Determine the [x, y] coordinate at the center of the cell enclosing the given text.  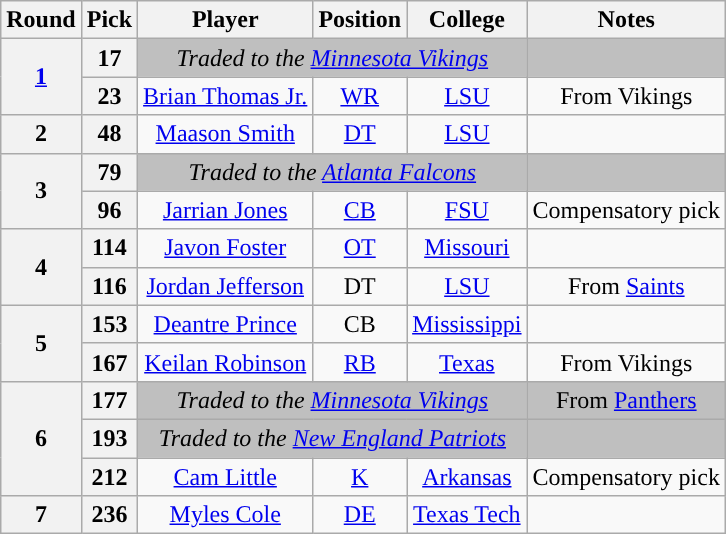
Arkansas [467, 477]
5 [41, 343]
DE [360, 515]
23 [109, 96]
OT [360, 248]
Texas Tech [467, 515]
Traded to the New England Patriots [332, 438]
Javon Foster [226, 248]
212 [109, 477]
From Panthers [626, 400]
WR [360, 96]
FSU [467, 210]
3 [41, 191]
96 [109, 210]
4 [41, 267]
153 [109, 324]
Cam Little [226, 477]
79 [109, 172]
Mississippi [467, 324]
114 [109, 248]
48 [109, 134]
7 [41, 515]
Round [41, 20]
Deantre Prince [226, 324]
167 [109, 362]
K [360, 477]
Maason Smith [226, 134]
Notes [626, 20]
116 [109, 286]
236 [109, 515]
From Saints [626, 286]
Myles Cole [226, 515]
Pick [109, 20]
Position [360, 20]
17 [109, 58]
Missouri [467, 248]
Player [226, 20]
177 [109, 400]
1 [41, 77]
Keilan Robinson [226, 362]
Traded to the Atlanta Falcons [332, 172]
Jarrian Jones [226, 210]
College [467, 20]
RB [360, 362]
6 [41, 438]
Brian Thomas Jr. [226, 96]
Jordan Jefferson [226, 286]
193 [109, 438]
2 [41, 134]
Texas [467, 362]
